Capture the cell that displays the provided text and extract its (x, y) central coordinate. 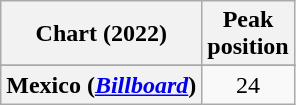
Peakposition (248, 34)
Chart (2022) (102, 34)
Mexico (Billboard) (102, 85)
24 (248, 85)
